Extract the (X, Y) coordinate from the center of the cell holding the provided text.  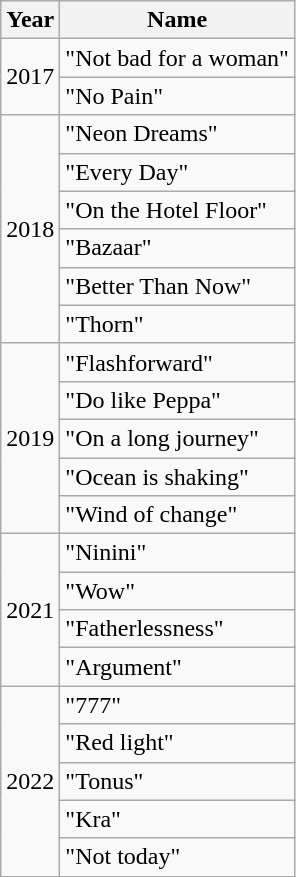
2018 (30, 229)
2021 (30, 610)
"Wow" (178, 591)
"Do like Peppa" (178, 400)
"Ninini" (178, 553)
2017 (30, 77)
"Not bad for a woman" (178, 58)
Name (178, 20)
"Neon Dreams" (178, 134)
"Not today" (178, 857)
"Kra" (178, 819)
"Wind of change" (178, 515)
Year (30, 20)
"On the Hotel Floor" (178, 210)
"Thorn" (178, 324)
"777" (178, 705)
"Red light" (178, 743)
"Bazaar" (178, 248)
"Flashforward" (178, 362)
"Argument" (178, 667)
"Tonus" (178, 781)
"Better Than Now" (178, 286)
"No Pain" (178, 96)
"Every Day" (178, 172)
2022 (30, 781)
"Ocean is shaking" (178, 477)
"On a long journey" (178, 438)
2019 (30, 438)
"Fatherlessness" (178, 629)
